Detect which cell encompasses the target text, then output its [X, Y] center coordinate. 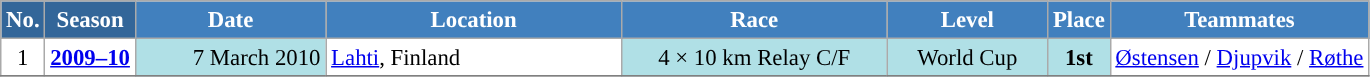
1 [23, 58]
4 × 10 km Relay C/F [754, 58]
Location [474, 20]
World Cup [968, 58]
Østensen / Djupvik / Røthe [1240, 58]
Lahti, Finland [474, 58]
No. [23, 20]
Place [1079, 20]
Teammates [1240, 20]
Race [754, 20]
1st [1079, 58]
2009–10 [90, 58]
Season [90, 20]
Date [230, 20]
Level [968, 20]
7 March 2010 [230, 58]
